Pinpoint the cell where the given text exists, returning its (x, y) midpoint coordinate. 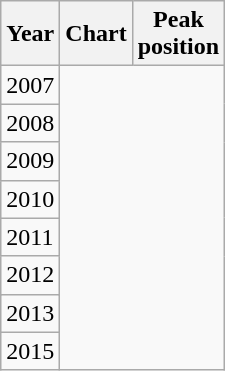
Chart (96, 34)
2007 (30, 85)
2015 (30, 351)
2008 (30, 123)
2010 (30, 199)
2011 (30, 237)
Peakposition (178, 34)
2013 (30, 313)
Year (30, 34)
2009 (30, 161)
2012 (30, 275)
